Provide the [x, y] coordinate of the cell's center where the given text is located.  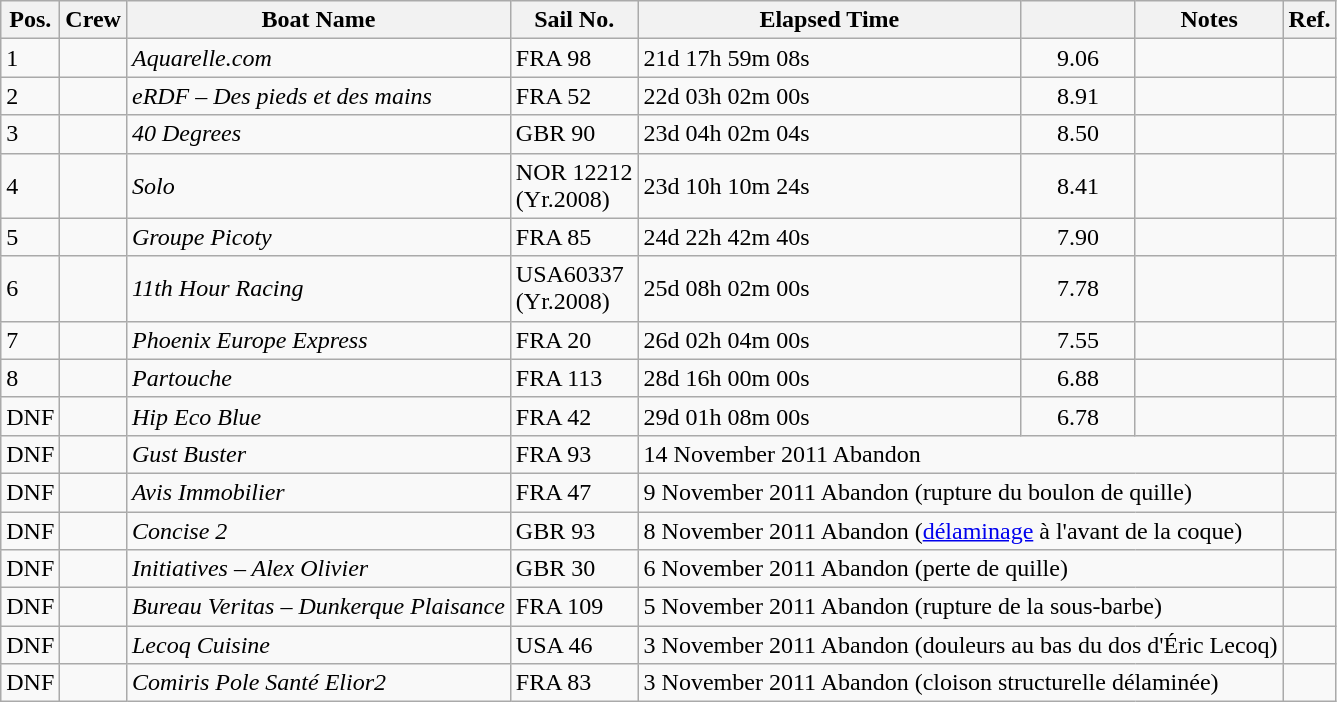
7.78 [1078, 288]
Crew [94, 20]
9 November 2011 Abandon (rupture du boulon de quille) [960, 492]
FRA 52 [574, 96]
22d 03h 02m 00s [830, 96]
eRDF – Des pieds et des mains [318, 96]
Elapsed Time [830, 20]
Gust Buster [318, 454]
3 [30, 134]
6 November 2011 Abandon (perte de quille) [960, 569]
5 November 2011 Abandon (rupture de la sous-barbe) [960, 607]
Pos. [30, 20]
GBR 90 [574, 134]
21d 17h 59m 08s [830, 58]
8 [30, 378]
FRA 20 [574, 340]
Hip Eco Blue [318, 416]
6.78 [1078, 416]
4 [30, 186]
NOR 12212 (Yr.2008) [574, 186]
9.06 [1078, 58]
Notes [1209, 20]
FRA 42 [574, 416]
FRA 98 [574, 58]
FRA 47 [574, 492]
40 Degrees [318, 134]
GBR 30 [574, 569]
28d 16h 00m 00s [830, 378]
Aquarelle.com [318, 58]
24d 22h 42m 40s [830, 237]
Initiatives – Alex Olivier [318, 569]
5 [30, 237]
GBR 93 [574, 531]
Bureau Veritas – Dunkerque Plaisance [318, 607]
Comiris Pole Santé Elior2 [318, 683]
Concise 2 [318, 531]
8.91 [1078, 96]
FRA 83 [574, 683]
Sail No. [574, 20]
Avis Immobilier [318, 492]
6 [30, 288]
Phoenix Europe Express [318, 340]
3 November 2011 Abandon (douleurs au bas du dos d'Éric Lecoq) [960, 645]
Boat Name [318, 20]
7.90 [1078, 237]
Solo [318, 186]
USA 46 [574, 645]
7 [30, 340]
23d 10h 10m 24s [830, 186]
FRA 113 [574, 378]
8 November 2011 Abandon (délaminage à l'avant de la coque) [960, 531]
Lecoq Cuisine [318, 645]
26d 02h 04m 00s [830, 340]
23d 04h 02m 04s [830, 134]
USA60337(Yr.2008) [574, 288]
FRA 109 [574, 607]
8.41 [1078, 186]
11th Hour Racing [318, 288]
29d 01h 08m 00s [830, 416]
Ref. [1310, 20]
FRA 85 [574, 237]
6.88 [1078, 378]
3 November 2011 Abandon (cloison structurelle délaminée) [960, 683]
FRA 93 [574, 454]
7.55 [1078, 340]
2 [30, 96]
25d 08h 02m 00s [830, 288]
14 November 2011 Abandon [960, 454]
8.50 [1078, 134]
Partouche [318, 378]
1 [30, 58]
Groupe Picoty [318, 237]
